Identify which cell holds the provided text, then report its [X, Y] central coordinate. 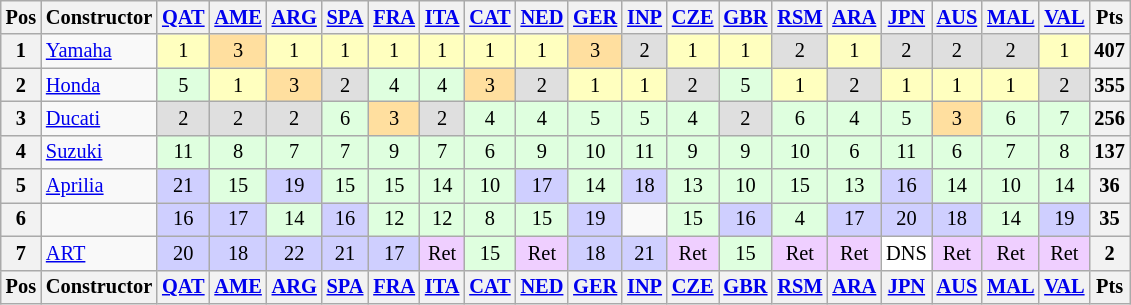
137 [1109, 152]
Suzuki [99, 152]
35 [1109, 219]
407 [1109, 51]
22 [294, 253]
Aprilia [99, 186]
355 [1109, 85]
256 [1109, 118]
36 [1109, 186]
ART [99, 253]
Ducati [99, 118]
Honda [99, 85]
DNS [906, 253]
Yamaha [99, 51]
